Provide the (X, Y) coordinate of the cell's center where the given text is located.  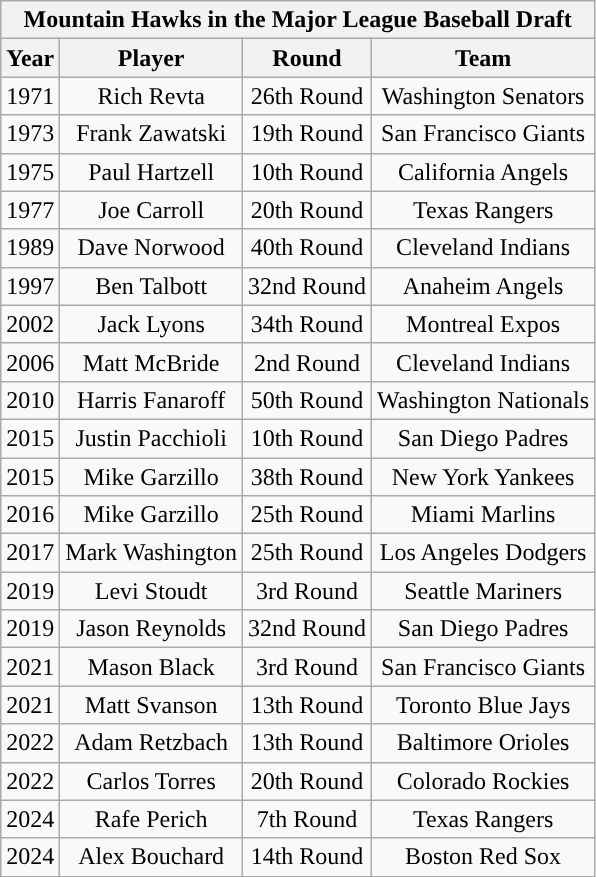
Alex Bouchard (152, 857)
New York Yankees (484, 477)
Mason Black (152, 667)
1977 (30, 210)
Harris Fanaroff (152, 400)
26th Round (306, 96)
Levi Stoudt (152, 591)
2nd Round (306, 362)
Washington Senators (484, 96)
50th Round (306, 400)
2016 (30, 515)
38th Round (306, 477)
1975 (30, 172)
Justin Pacchioli (152, 438)
1971 (30, 96)
Joe Carroll (152, 210)
2010 (30, 400)
1989 (30, 248)
Team (484, 58)
Matt Svanson (152, 705)
34th Round (306, 324)
California Angels (484, 172)
Los Angeles Dodgers (484, 553)
Colorado Rockies (484, 781)
Miami Marlins (484, 515)
Seattle Mariners (484, 591)
Dave Norwood (152, 248)
19th Round (306, 134)
Jack Lyons (152, 324)
1973 (30, 134)
2002 (30, 324)
1997 (30, 286)
Player (152, 58)
Paul Hartzell (152, 172)
2006 (30, 362)
Carlos Torres (152, 781)
Mark Washington (152, 553)
Boston Red Sox (484, 857)
Ben Talbott (152, 286)
40th Round (306, 248)
2017 (30, 553)
14th Round (306, 857)
Anaheim Angels (484, 286)
Adam Retzbach (152, 743)
Frank Zawatski (152, 134)
Round (306, 58)
Mountain Hawks in the Major League Baseball Draft (298, 20)
Washington Nationals (484, 400)
Baltimore Orioles (484, 743)
Year (30, 58)
7th Round (306, 819)
Montreal Expos (484, 324)
Matt McBride (152, 362)
Rafe Perich (152, 819)
Jason Reynolds (152, 629)
Rich Revta (152, 96)
Toronto Blue Jays (484, 705)
